Determine the (X, Y) coordinate at the center of the cell enclosing the given text.  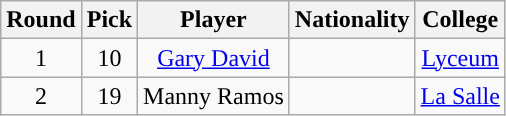
1 (41, 58)
10 (109, 58)
Manny Ramos (214, 96)
Lyceum (460, 58)
Pick (109, 20)
La Salle (460, 96)
Player (214, 20)
Gary David (214, 58)
Nationality (352, 20)
College (460, 20)
Round (41, 20)
2 (41, 96)
19 (109, 96)
